Capture the cell that displays the provided text and extract its (x, y) central coordinate. 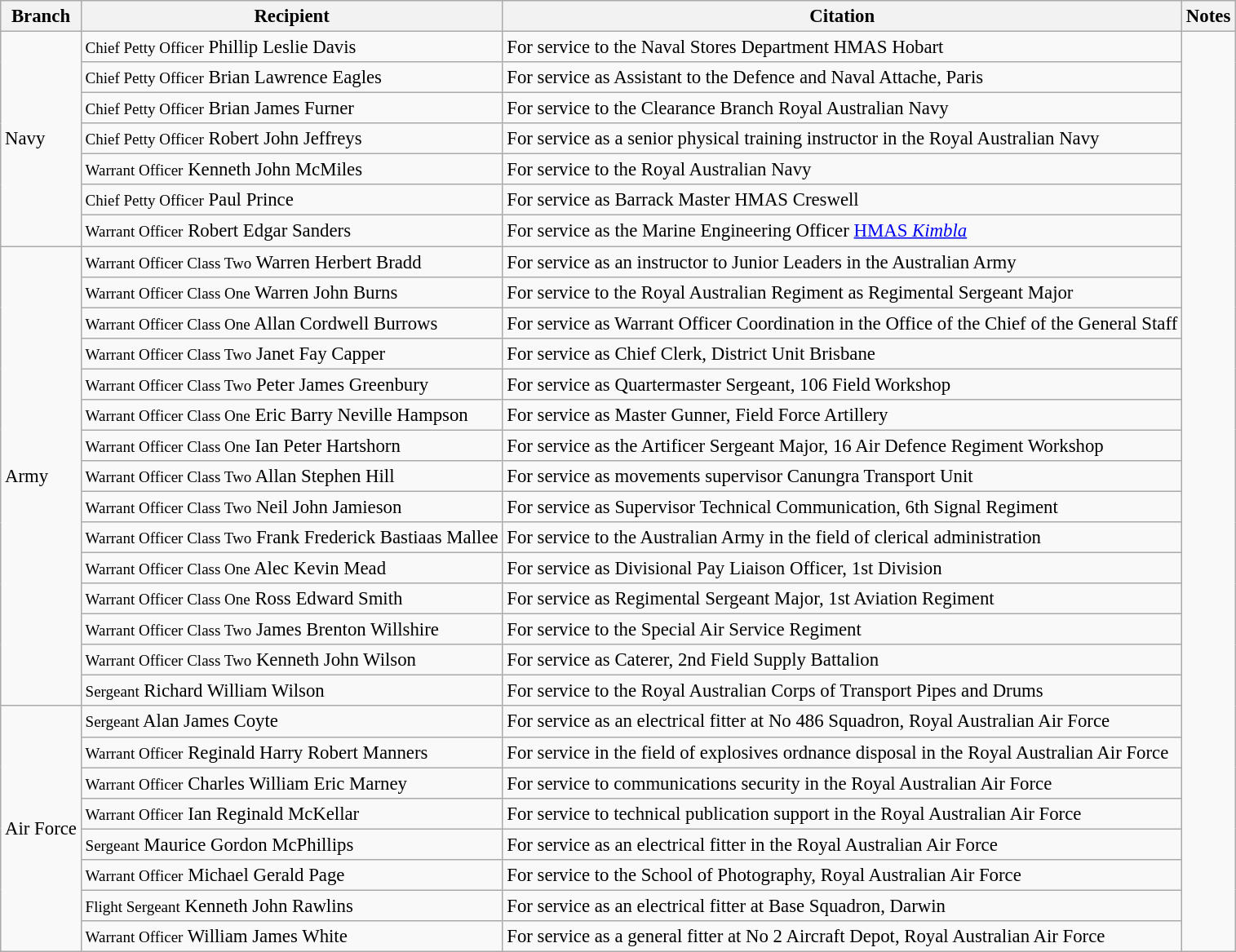
For service to technical publication support in the Royal Australian Air Force (842, 813)
For service as Regimental Sergeant Major, 1st Aviation Regiment (842, 599)
For service as Chief Clerk, District Unit Brisbane (842, 353)
Flight Sergeant Kenneth John Rawlins (292, 906)
Citation (842, 16)
For service as Barrack Master HMAS Creswell (842, 200)
For service to the Royal Australian Navy (842, 170)
For service as Master Gunner, Field Force Artillery (842, 415)
For service as movements supervisor Canungra Transport Unit (842, 476)
For service to the Australian Army in the field of clerical administration (842, 538)
For service as an electrical fitter at Base Squadron, Darwin (842, 906)
Chief Petty Officer Brian James Furner (292, 108)
Chief Petty Officer Paul Prince (292, 200)
Warrant Officer Class Two Kenneth John Wilson (292, 660)
For service to the Special Air Service Regiment (842, 630)
Warrant Officer Class Two Frank Frederick Bastiaas Mallee (292, 538)
Chief Petty Officer Brian Lawrence Eagles (292, 77)
Sergeant Maurice Gordon McPhillips (292, 844)
For service as Caterer, 2nd Field Supply Battalion (842, 660)
For service as Quartermaster Sergeant, 106 Field Workshop (842, 384)
For service as Warrant Officer Coordination in the Office of the Chief of the General Staff (842, 323)
Warrant Officer Ian Reginald McKellar (292, 813)
Recipient (292, 16)
For service to the Royal Australian Regiment as Regimental Sergeant Major (842, 292)
For service to the Clearance Branch Royal Australian Navy (842, 108)
Chief Petty Officer Robert John Jeffreys (292, 139)
Warrant Officer Class One Eric Barry Neville Hampson (292, 415)
For service as the Artificer Sergeant Major, 16 Air Defence Regiment Workshop (842, 445)
For service as an instructor to Junior Leaders in the Australian Army (842, 262)
Warrant Officer Class One Ross Edward Smith (292, 599)
Warrant Officer Class Two Peter James Greenbury (292, 384)
For service as a general fitter at No 2 Aircraft Depot, Royal Australian Air Force (842, 937)
Warrant Officer Michael Gerald Page (292, 875)
Warrant Officer Class Two Neil John Jamieson (292, 507)
Warrant Officer Class Two James Brenton Willshire (292, 630)
For service to the School of Photography, Royal Australian Air Force (842, 875)
Army (41, 476)
For service as an electrical fitter at No 486 Squadron, Royal Australian Air Force (842, 722)
For service to the Naval Stores Department HMAS Hobart (842, 47)
For service as a senior physical training instructor in the Royal Australian Navy (842, 139)
For service to communications security in the Royal Australian Air Force (842, 783)
Warrant Officer Kenneth John McMiles (292, 170)
Warrant Officer Class One Warren John Burns (292, 292)
For service as Assistant to the Defence and Naval Attache, Paris (842, 77)
Warrant Officer Reginald Harry Robert Manners (292, 752)
For service as Supervisor Technical Communication, 6th Signal Regiment (842, 507)
Warrant Officer Class One Ian Peter Hartshorn (292, 445)
Warrant Officer Charles William Eric Marney (292, 783)
Warrant Officer Class One Alec Kevin Mead (292, 569)
For service as Divisional Pay Liaison Officer, 1st Division (842, 569)
Navy (41, 139)
Chief Petty Officer Phillip Leslie Davis (292, 47)
Branch (41, 16)
Air Force (41, 829)
For service as an electrical fitter in the Royal Australian Air Force (842, 844)
Warrant Officer Class Two Janet Fay Capper (292, 353)
Sergeant Richard William Wilson (292, 691)
For service as the Marine Engineering Officer HMAS Kimbla (842, 231)
For service to the Royal Australian Corps of Transport Pipes and Drums (842, 691)
For service in the field of explosives ordnance disposal in the Royal Australian Air Force (842, 752)
Notes (1209, 16)
Warrant Officer Class One Allan Cordwell Burrows (292, 323)
Warrant Officer William James White (292, 937)
Warrant Officer Class Two Warren Herbert Bradd (292, 262)
Sergeant Alan James Coyte (292, 722)
Warrant Officer Class Two Allan Stephen Hill (292, 476)
Warrant Officer Robert Edgar Sanders (292, 231)
